Extract the [x, y] coordinate from the center of the cell holding the provided text.  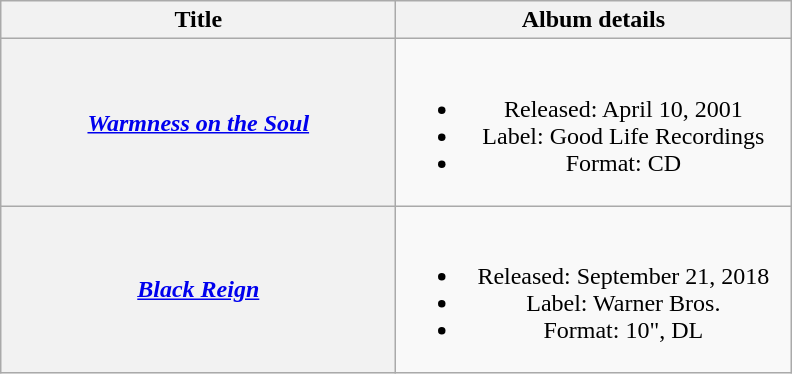
Released: September 21, 2018Label: Warner Bros.Format: 10", DL [594, 290]
Title [198, 20]
Album details [594, 20]
Black Reign [198, 290]
Warmness on the Soul [198, 122]
Released: April 10, 2001Label: Good Life RecordingsFormat: CD [594, 122]
